Provide the (X, Y) coordinate of the cell's center where the given text is located.  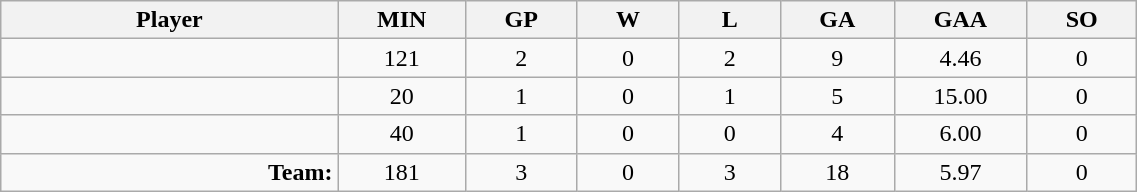
GAA (960, 20)
181 (402, 172)
18 (837, 172)
L (730, 20)
40 (402, 134)
20 (402, 96)
15.00 (960, 96)
SO (1082, 20)
121 (402, 58)
9 (837, 58)
6.00 (960, 134)
MIN (402, 20)
Team: (170, 172)
4 (837, 134)
5.97 (960, 172)
GP (520, 20)
4.46 (960, 58)
Player (170, 20)
GA (837, 20)
5 (837, 96)
W (628, 20)
